Determine the (X, Y) coordinate at the center of the cell enclosing the given text.  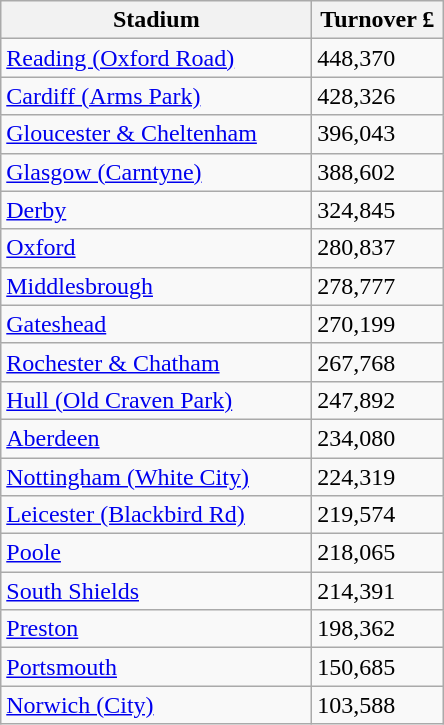
218,065 (378, 553)
198,362 (378, 629)
Cardiff (Arms Park) (156, 96)
324,845 (378, 210)
Gateshead (156, 324)
448,370 (378, 58)
428,326 (378, 96)
Nottingham (White City) (156, 477)
224,319 (378, 477)
Norwich (City) (156, 705)
Leicester (Blackbird Rd) (156, 515)
Middlesbrough (156, 286)
396,043 (378, 134)
Hull (Old Craven Park) (156, 400)
Derby (156, 210)
Gloucester & Cheltenham (156, 134)
Glasgow (Carntyne) (156, 172)
Stadium (156, 20)
267,768 (378, 362)
Poole (156, 553)
270,199 (378, 324)
Turnover £ (378, 20)
247,892 (378, 400)
Preston (156, 629)
219,574 (378, 515)
278,777 (378, 286)
Aberdeen (156, 438)
Portsmouth (156, 667)
Reading (Oxford Road) (156, 58)
280,837 (378, 248)
388,602 (378, 172)
150,685 (378, 667)
214,391 (378, 591)
103,588 (378, 705)
Rochester & Chatham (156, 362)
234,080 (378, 438)
South Shields (156, 591)
Oxford (156, 248)
